Search for the cell housing the specified text and yield its [x, y] center coordinate. 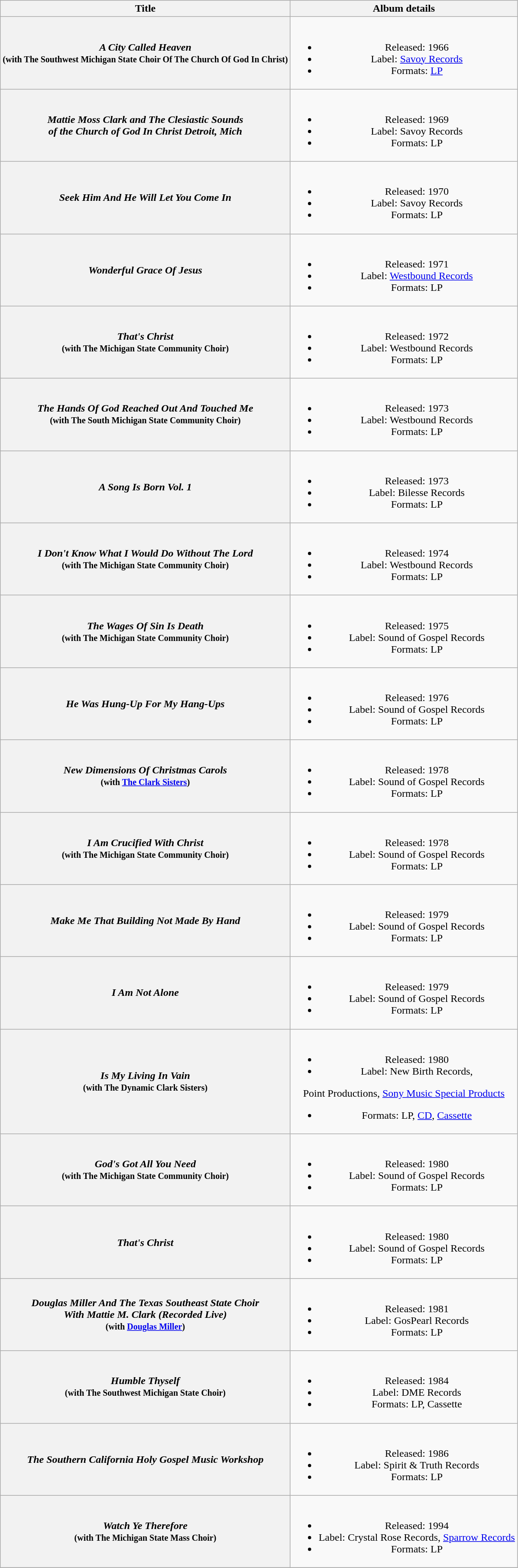
A Song Is Born Vol. 1 [146, 486]
That's Christ [146, 1242]
I Don't Know What I Would Do Without The Lord(with The Michigan State Community Choir) [146, 559]
A City Called Heaven(with The Southwest Michigan State Choir Of The Church Of God In Christ) [146, 53]
New Dimensions Of Christmas Carols(with The Clark Sisters) [146, 776]
Released: 1974Label: Westbound RecordsFormats: LP [404, 559]
Released: 1976Label: Sound of Gospel RecordsFormats: LP [404, 704]
Released: 1971Label: Westbound RecordsFormats: LP [404, 270]
Released: 1973Label: Bilesse RecordsFormats: LP [404, 486]
Released: 1986Label: Spirit & Truth RecordsFormats: LP [404, 1459]
Douglas Miller And The Texas Southeast State ChoirWith Mattie M. Clark (Recorded Live)(with Douglas Miller) [146, 1315]
Released: 1975Label: Sound of Gospel RecordsFormats: LP [404, 631]
Wonderful Grace Of Jesus [146, 270]
Humble Thyself(with The Southwest Michigan State Choir) [146, 1387]
Is My Living In Vain(with The Dynamic Clark Sisters) [146, 1082]
The Hands Of God Reached Out And Touched Me(with The South Michigan State Community Choir) [146, 415]
Watch Ye Therefore(with The Michigan State Mass Choir) [146, 1531]
He Was Hung-Up For My Hang-Ups [146, 704]
Mattie Moss Clark and The Clesiastic Soundsof the Church of God In Christ Detroit, Mich [146, 126]
I Am Crucified With Christ(with The Michigan State Community Choir) [146, 848]
God's Got All You Need(with The Michigan State Community Choir) [146, 1170]
Released: 1973Label: Westbound RecordsFormats: LP [404, 415]
Released: 1984Label: DME RecordsFormats: LP, Cassette [404, 1387]
I Am Not Alone [146, 993]
Title [146, 9]
Released: 1994Label: Crystal Rose Records, Sparrow RecordsFormats: LP [404, 1531]
Released: 1966Label: Savoy RecordsFormats: LP [404, 53]
Released: 1981Label: GosPearl RecordsFormats: LP [404, 1315]
Released: 1980Label: New Birth Records,Point Productions, Sony Music Special ProductsFormats: LP, CD, Cassette [404, 1082]
Album details [404, 9]
That's Christ(with The Michigan State Community Choir) [146, 342]
The Wages Of Sin Is Death(with The Michigan State Community Choir) [146, 631]
Seek Him And He Will Let You Come In [146, 197]
Make Me That Building Not Made By Hand [146, 921]
Released: 1969Label: Savoy RecordsFormats: LP [404, 126]
Released: 1972Label: Westbound RecordsFormats: LP [404, 342]
The Southern California Holy Gospel Music Workshop [146, 1459]
Released: 1970Label: Savoy RecordsFormats: LP [404, 197]
